Search for the cell housing the specified text and yield its (X, Y) center coordinate. 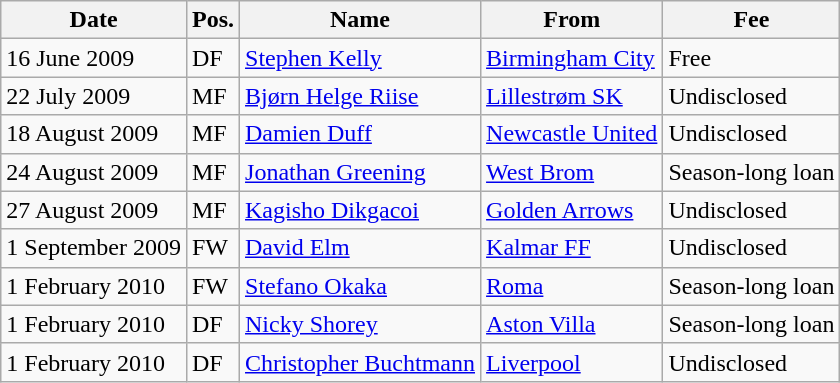
Golden Arrows (572, 210)
Kagisho Dikgacoi (360, 210)
Bjørn Helge Riise (360, 96)
18 August 2009 (94, 134)
Stefano Okaka (360, 286)
27 August 2009 (94, 210)
Roma (572, 286)
Kalmar FF (572, 248)
Aston Villa (572, 324)
16 June 2009 (94, 58)
Date (94, 20)
Newcastle United (572, 134)
Lillestrøm SK (572, 96)
Damien Duff (360, 134)
Stephen Kelly (360, 58)
Nicky Shorey (360, 324)
Birmingham City (572, 58)
1 September 2009 (94, 248)
Free (752, 58)
Name (360, 20)
Jonathan Greening (360, 172)
Pos. (212, 20)
Liverpool (572, 362)
24 August 2009 (94, 172)
From (572, 20)
David Elm (360, 248)
Fee (752, 20)
Christopher Buchtmann (360, 362)
West Brom (572, 172)
22 July 2009 (94, 96)
